Pinpoint the cell where the given text exists, returning its [x, y] midpoint coordinate. 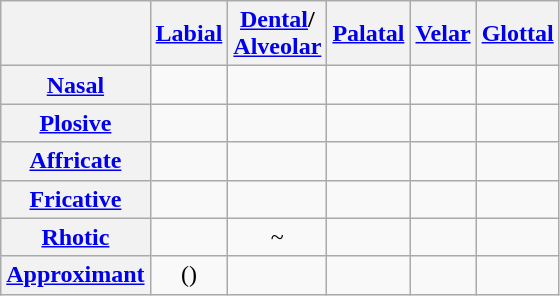
Glottal [518, 34]
Dental/Alveolar [278, 34]
Fricative [76, 199]
Velar [443, 34]
~ [278, 237]
Palatal [368, 34]
Approximant [76, 275]
Plosive [76, 123]
Labial [189, 34]
Rhotic [76, 237]
() [189, 275]
Affricate [76, 161]
Nasal [76, 85]
